Extract the [X, Y] coordinate from the center of the cell holding the provided text.  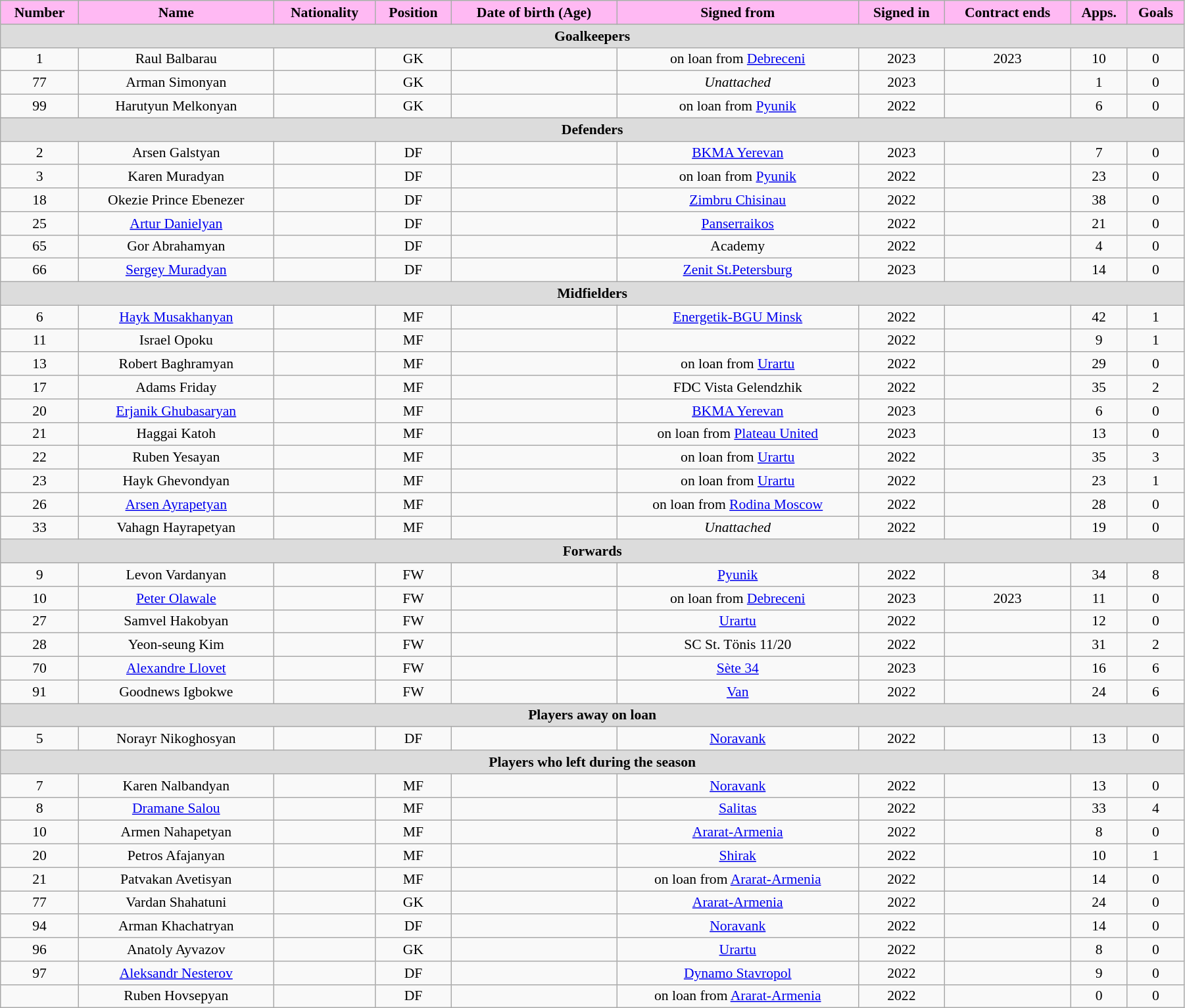
Energetik-BGU Minsk [738, 317]
Yeon-seung Kim [176, 645]
Israel Opoku [176, 341]
Patvakan Avetisyan [176, 879]
96 [39, 949]
Harutyun Melkonyan [176, 107]
Peter Olawale [176, 598]
Karen Nalbandyan [176, 786]
16 [1100, 669]
29 [1100, 364]
Defenders [592, 130]
Salitas [738, 809]
Dramane Salou [176, 809]
65 [39, 247]
Arsen Ayrapetyan [176, 504]
34 [1100, 575]
Arman Simonyan [176, 83]
5 [39, 739]
99 [39, 107]
FDC Vista Gelendzhik [738, 387]
Arman Khachatryan [176, 926]
27 [39, 621]
Levon Vardanyan [176, 575]
Gor Abrahamyan [176, 247]
Artur Danielyan [176, 224]
SC St. Tönis 11/20 [738, 645]
70 [39, 669]
Samvel Hakobyan [176, 621]
Erjanik Ghubasaryan [176, 411]
Vahagn Hayrapetyan [176, 528]
Okezie Prince Ebenezer [176, 200]
31 [1100, 645]
Adams Friday [176, 387]
Ruben Hovsepyan [176, 996]
Zenit St.Petersburg [738, 270]
Petros Afajanyan [176, 856]
Zimbru Chisinau [738, 200]
25 [39, 224]
Hayk Musakhanyan [176, 317]
91 [39, 692]
42 [1100, 317]
Signed in [901, 12]
Haggai Katoh [176, 434]
Goals [1155, 12]
Position [413, 12]
Aleksandr Nesterov [176, 973]
Goalkeepers [592, 36]
Goodnews Igbokwe [176, 692]
Anatoly Ayvazov [176, 949]
Sergey Muradyan [176, 270]
Signed from [738, 12]
Apps. [1100, 12]
38 [1100, 200]
Name [176, 12]
Armen Nahapetyan [176, 832]
Contract ends [1007, 12]
97 [39, 973]
12 [1100, 621]
Forwards [592, 552]
Panserraikos [738, 224]
94 [39, 926]
Shirak [738, 856]
Sète 34 [738, 669]
Alexandre Llovet [176, 669]
Hayk Ghevondyan [176, 481]
17 [39, 387]
on loan from Plateau United [738, 434]
18 [39, 200]
Nationality [325, 12]
Raul Balbarau [176, 59]
Van [738, 692]
26 [39, 504]
Ruben Yesayan [176, 458]
Robert Baghramyan [176, 364]
Vardan Shahatuni [176, 903]
on loan from Rodina Moscow [738, 504]
Norayr Nikoghosyan [176, 739]
Dynamo Stavropol [738, 973]
Arsen Galstyan [176, 153]
19 [1100, 528]
Midfielders [592, 294]
22 [39, 458]
Academy [738, 247]
Karen Muradyan [176, 177]
Number [39, 12]
66 [39, 270]
Players away on loan [592, 715]
Players who left during the season [592, 762]
Pyunik [738, 575]
Date of birth (Age) [534, 12]
